Output the (X, Y) coordinate of the center of the cell containing the given text.  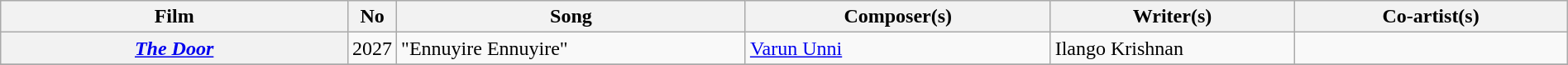
"Ennuyire Ennuyire" (571, 48)
Varun Unni (898, 48)
Ilango Krishnan (1173, 48)
The Door (174, 48)
Writer(s) (1173, 17)
Song (571, 17)
No (372, 17)
Co-artist(s) (1431, 17)
Film (174, 17)
Composer(s) (898, 17)
2027 (372, 48)
